Search for the cell housing the specified text and yield its [X, Y] center coordinate. 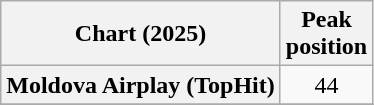
Chart (2025) [141, 34]
44 [326, 85]
Moldova Airplay (TopHit) [141, 85]
Peakposition [326, 34]
